For the text-containing cell, return its midpoint in (X, Y) coordinate format. 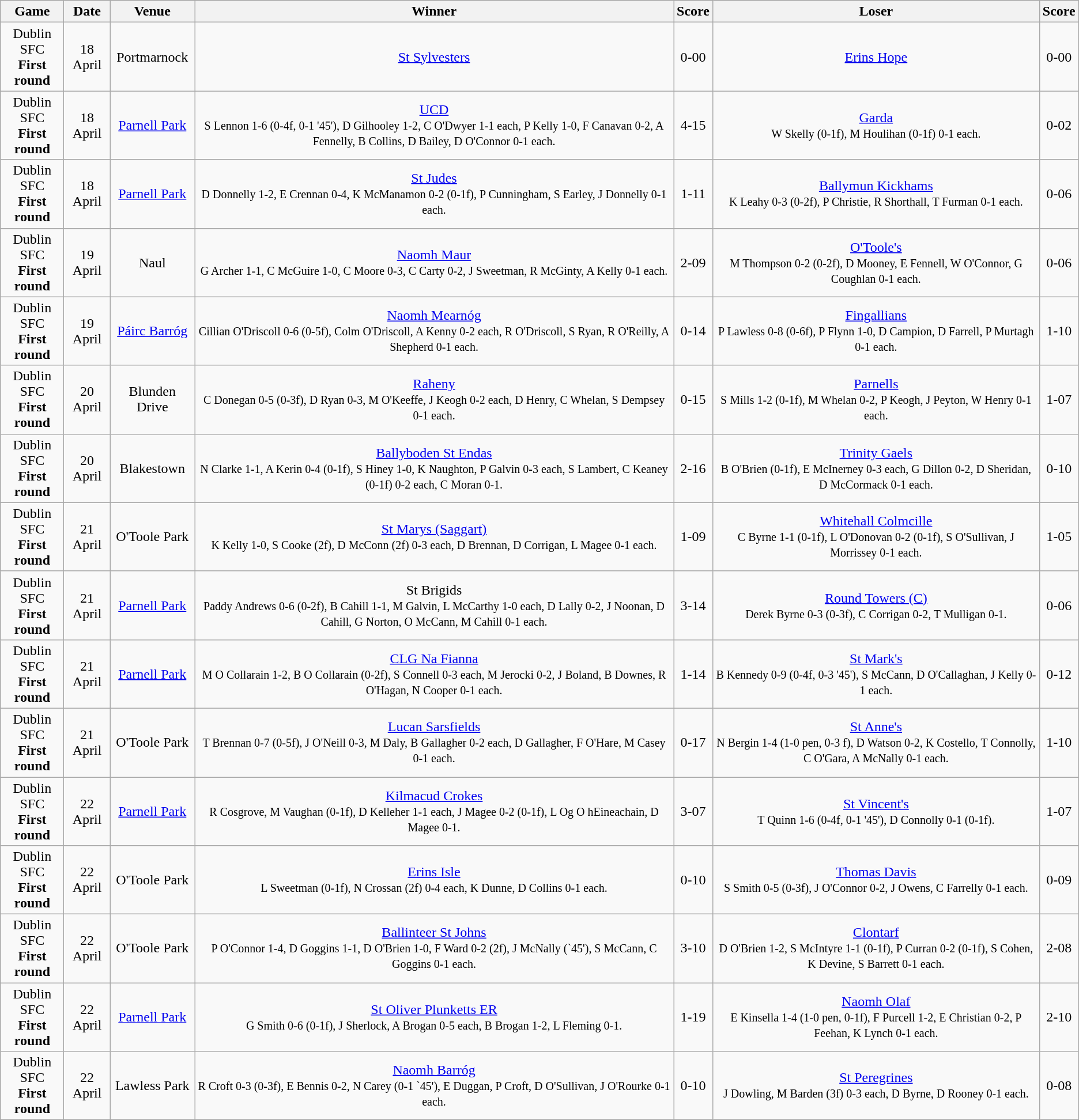
St JudesD Donnelly 1-2, E Crennan 0-4, K McManamon 0-2 (0-1f), P Cunningham, S Earley, J Donnelly 0-1 each. (435, 194)
2-09 (693, 263)
1-14 (693, 674)
RahenyC Donegan 0-5 (0-3f), D Ryan 0-3, M O'Keeffe, J Keogh 0-2 each, D Henry, C Whelan, S Dempsey 0-1 each. (435, 400)
0-17 (693, 742)
1-11 (693, 194)
Blakestown (152, 468)
ParnellsS Mills 1-2 (0-1f), M Whelan 0-2, P Keogh, J Peyton, W Henry 0-1 each. (876, 400)
Lawless Park (152, 1085)
0-12 (1059, 674)
0-14 (693, 331)
Venue (152, 12)
1-05 (1059, 537)
GardaW Skelly (0-1f), M Houlihan (0-1f) 0-1 each. (876, 126)
4-15 (693, 126)
3-07 (693, 811)
St Anne'sN Bergin 1-4 (1-0 pen, 0-3 f), D Watson 0-2, K Costello, T Connolly, C O'Gara, A McNally 0-1 each. (876, 742)
2-10 (1059, 1017)
2-16 (693, 468)
Naomh MearnógCillian O'Driscoll 0-6 (0-5f), Colm O'Driscoll, A Kenny 0-2 each, R O'Driscoll, S Ryan, R O'Reilly, A Shepherd 0-1 each. (435, 331)
Naul (152, 263)
1-19 (693, 1017)
Naomh MaurG Archer 1-1, C McGuire 1-0, C Moore 0-3, C Carty 0-2, J Sweetman, R McGinty, A Kelly 0-1 each. (435, 263)
Ballyboden St EndasN Clarke 1-1, A Kerin 0-4 (0-1f), S Hiney 1-0, K Naughton, P Galvin 0-3 each, S Lambert, C Keaney (0-1f) 0-2 each, C Moran 0-1. (435, 468)
3-14 (693, 605)
3-10 (693, 948)
Páirc Barróg (152, 331)
Trinity GaelsB O'Brien (0-1f), E McInerney 0-3 each, G Dillon 0-2, D Sheridan, D McCormack 0-1 each. (876, 468)
Naomh OlafE Kinsella 1-4 (1-0 pen, 0-1f), F Purcell 1-2, E Christian 0-2, P Feehan, K Lynch 0-1 each. (876, 1017)
Portmarnock (152, 56)
Round Towers (C)Derek Byrne 0-3 (0-3f), C Corrigan 0-2, T Mulligan 0-1. (876, 605)
Whitehall ColmcilleC Byrne 1-1 (0-1f), L O'Donovan 0-2 (0-1f), S O'Sullivan, J Morrissey 0-1 each. (876, 537)
Date (87, 12)
St PeregrinesJ Dowling, M Barden (3f) 0-3 each, D Byrne, D Rooney 0-1 each. (876, 1085)
St Oliver Plunketts ERG Smith 0-6 (0-1f), J Sherlock, A Brogan 0-5 each, B Brogan 1-2, L Fleming 0-1. (435, 1017)
Blunden Drive (152, 400)
FingalliansP Lawless 0-8 (0-6f), P Flynn 1-0, D Campion, D Farrell, P Murtagh 0-1 each. (876, 331)
Thomas DavisS Smith 0-5 (0-3f), J O'Connor 0-2, J Owens, C Farrelly 0-1 each. (876, 880)
Ballinteer St JohnsP O'Connor 1-4, D Goggins 1-1, D O'Brien 1-0, F Ward 0-2 (2f), J McNally (`45'), S McCann, C Goggins 0-1 each. (435, 948)
Loser (876, 12)
0-08 (1059, 1085)
Naomh BarrógR Croft 0-3 (0-3f), E Bennis 0-2, N Carey (0-1 `45'), E Duggan, P Croft, D O'Sullivan, J O'Rourke 0-1 each. (435, 1085)
St Vincent'sT Quinn 1-6 (0-4f, 0-1 '45'), D Connolly 0-1 (0-1f). (876, 811)
Lucan SarsfieldsT Brennan 0-7 (0-5f), J O'Neill 0-3, M Daly, B Gallagher 0-2 each, D Gallagher, F O'Hare, M Casey 0-1 each. (435, 742)
St Mark'sB Kennedy 0-9 (0-4f, 0-3 '45'), S McCann, D O'Callaghan, J Kelly 0-1 each. (876, 674)
Erins IsleL Sweetman (0-1f), N Crossan (2f) 0-4 each, K Dunne, D Collins 0-1 each. (435, 880)
St Sylvesters (435, 56)
2-08 (1059, 948)
0-15 (693, 400)
1-09 (693, 537)
Winner (435, 12)
Ballymun KickhamsK Leahy 0-3 (0-2f), P Christie, R Shorthall, T Furman 0-1 each. (876, 194)
CLG Na FiannaM O Collarain 1-2, B O Collarain (0-2f), S Connell 0-3 each, M Jerocki 0-2, J Boland, B Downes, R O'Hagan, N Cooper 0-1 each. (435, 674)
0-09 (1059, 880)
Game (32, 12)
Erins Hope (876, 56)
0-02 (1059, 126)
O'Toole'sM Thompson 0-2 (0-2f), D Mooney, E Fennell, W O'Connor, G Coughlan 0-1 each. (876, 263)
Kilmacud CrokesR Cosgrove, M Vaughan (0-1f), D Kelleher 1-1 each, J Magee 0-2 (0-1f), L Og O hEineachain, D Magee 0-1. (435, 811)
ClontarfD O'Brien 1-2, S McIntyre 1-1 (0-1f), P Curran 0-2 (0-1f), S Cohen, K Devine, S Barrett 0-1 each. (876, 948)
St Marys (Saggart)K Kelly 1-0, S Cooke (2f), D McConn (2f) 0-3 each, D Brennan, D Corrigan, L Magee 0-1 each. (435, 537)
